Detect which cell encompasses the target text, then output its (X, Y) center coordinate. 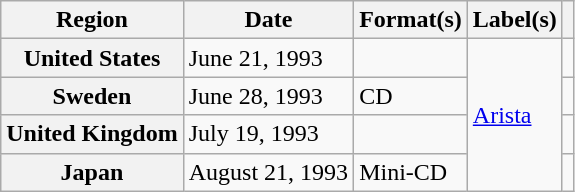
Date (268, 20)
United Kingdom (92, 134)
Label(s) (514, 20)
June 28, 1993 (268, 96)
Region (92, 20)
CD (411, 96)
June 21, 1993 (268, 58)
July 19, 1993 (268, 134)
Japan (92, 172)
Arista (514, 115)
Format(s) (411, 20)
United States (92, 58)
August 21, 1993 (268, 172)
Sweden (92, 96)
Mini-CD (411, 172)
